Provide the (x, y) coordinate of the cell's center where the given text is located.  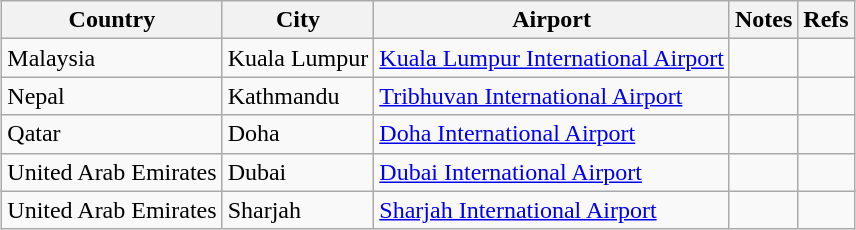
Malaysia (112, 58)
Nepal (112, 96)
Airport (552, 20)
Sharjah International Airport (552, 210)
Country (112, 20)
Doha (298, 134)
Notes (763, 20)
Doha International Airport (552, 134)
Kathmandu (298, 96)
Kuala Lumpur International Airport (552, 58)
Refs (826, 20)
Sharjah (298, 210)
Kuala Lumpur (298, 58)
Tribhuvan International Airport (552, 96)
Dubai International Airport (552, 172)
Qatar (112, 134)
City (298, 20)
Dubai (298, 172)
